From the cell containing the given text, extract its center point as [X, Y] coordinate. 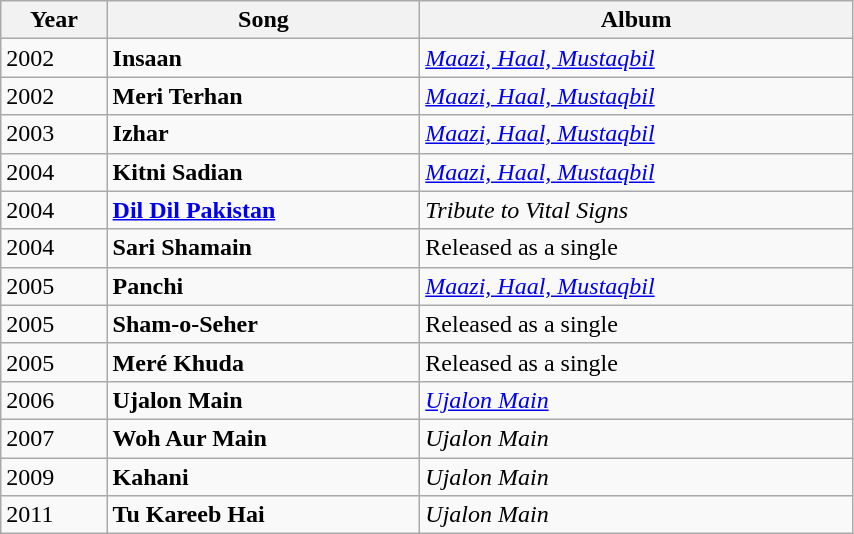
2006 [54, 400]
Dil Dil Pakistan [264, 210]
Sari Shamain [264, 248]
Panchi [264, 286]
Album [636, 20]
Song [264, 20]
Meri Terhan [264, 96]
2009 [54, 477]
2007 [54, 438]
Sham-o-Seher [264, 324]
Kitni Sadian [264, 172]
Woh Aur Main [264, 438]
Izhar [264, 134]
2003 [54, 134]
Meré Khuda [264, 362]
Tribute to Vital Signs [636, 210]
Year [54, 20]
2011 [54, 515]
Kahani [264, 477]
Insaan [264, 58]
Tu Kareeb Hai [264, 515]
